Locate the cell with the specified text and output its (x, y) center coordinate. 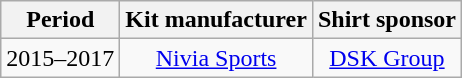
Shirt sponsor (386, 20)
Nivia Sports (216, 58)
DSK Group (386, 58)
Period (60, 20)
Kit manufacturer (216, 20)
2015–2017 (60, 58)
